Return the [x, y] coordinate for the center point of the cell that contains the specified text.  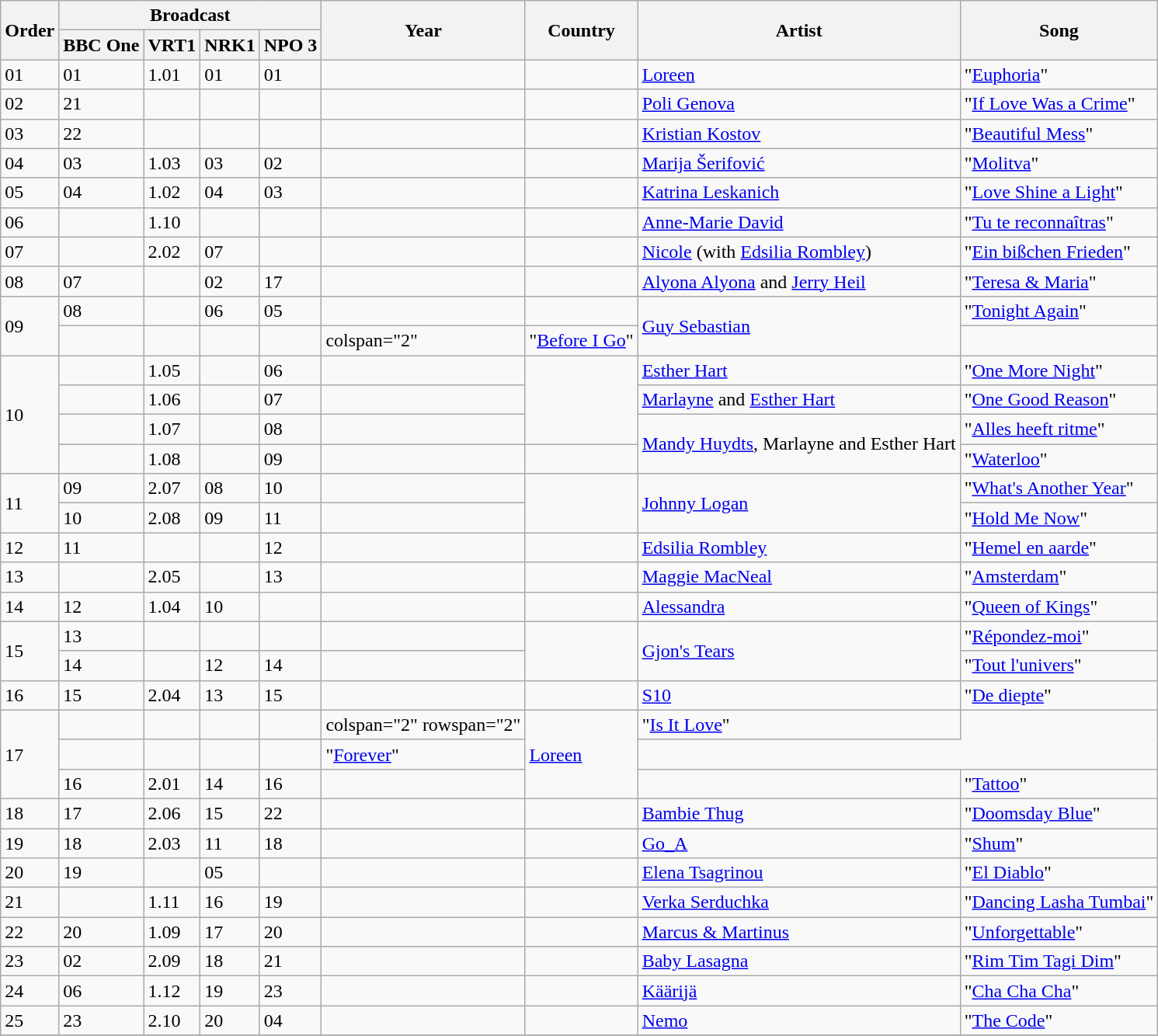
"Hemel en aarde" [1059, 548]
"One More Night" [1059, 370]
Kristian Kostov [798, 134]
2.10 [172, 1020]
"What's Another Year" [1059, 488]
Nemo [798, 1020]
Mandy Huydts, Marlayne and Esther Hart [798, 444]
"Before I Go" [581, 340]
Käärijä [798, 991]
2.08 [172, 518]
2.02 [172, 252]
"El Diablo" [1059, 873]
"Molitva" [1059, 163]
1.06 [172, 400]
"Tattoo" [1059, 784]
"Love Shine a Light" [1059, 193]
"Rim Tim Tagi Dim" [1059, 961]
"Doomsday Blue" [1059, 813]
S10 [798, 695]
2.06 [172, 813]
25 [30, 1020]
Artist [798, 30]
BBC One [101, 45]
"Beautiful Mess" [1059, 134]
"Tout l'univers" [1059, 666]
1.05 [172, 370]
Marcus & Martinus [798, 932]
"Euphoria" [1059, 75]
"Répondez-moi" [1059, 636]
1.09 [172, 932]
Baby Lasagna [798, 961]
"Hold Me Now" [1059, 518]
Elena Tsagrinou [798, 873]
Gjon's Tears [798, 651]
Verka Serduchka [798, 902]
Johnny Logan [798, 503]
Marlayne and Esther Hart [798, 400]
"Ein bißchen Frieden" [1059, 252]
1.04 [172, 607]
2.01 [172, 784]
VRT1 [172, 45]
"De diepte" [1059, 695]
1.07 [172, 429]
"One Good Reason" [1059, 400]
2.04 [172, 695]
"The Code" [1059, 1020]
Guy Sebastian [798, 325]
2.09 [172, 961]
NPO 3 [290, 45]
Nicole (with Edsilia Rombley) [798, 252]
Alessandra [798, 607]
"Alles heeft ritme" [1059, 429]
Song [1059, 30]
Broadcast [190, 16]
Poli Genova [798, 104]
"Unforgettable" [1059, 932]
Alyona Alyona and Jerry Heil [798, 281]
"Amsterdam" [1059, 577]
Maggie MacNeal [798, 577]
Year [423, 30]
NRK1 [230, 45]
Bambie Thug [798, 813]
Esther Hart [798, 370]
"Dancing Lasha Tumbai" [1059, 902]
"Waterloo" [1059, 459]
"If Love Was a Crime" [1059, 104]
Order [30, 30]
Edsilia Rombley [798, 548]
1.01 [172, 75]
1.12 [172, 991]
2.05 [172, 577]
"Queen of Kings" [1059, 607]
"Shum" [1059, 843]
Go_A [798, 843]
"Forever" [423, 754]
"Teresa & Maria" [1059, 281]
2.03 [172, 843]
"Cha Cha Cha" [1059, 991]
24 [30, 991]
Marija Šerifović [798, 163]
1.11 [172, 902]
1.03 [172, 163]
Country [581, 30]
colspan="2" rowspan="2" [423, 725]
Anne-Marie David [798, 222]
"Tu te reconnaîtras" [1059, 222]
Katrina Leskanich [798, 193]
1.10 [172, 222]
colspan="2" [423, 340]
1.02 [172, 193]
"Is It Love" [798, 725]
1.08 [172, 459]
2.07 [172, 488]
"Tonight Again" [1059, 311]
